Extract the (x, y) coordinate from the center of the cell holding the provided text.  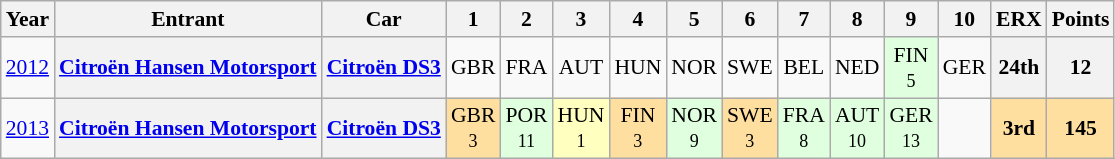
2012 (28, 68)
HUN (638, 68)
5 (694, 19)
3 (580, 19)
4 (638, 19)
NED (857, 68)
GER (964, 68)
NOR (694, 68)
12 (1081, 68)
GBR (474, 68)
Year (28, 19)
9 (910, 19)
2 (526, 19)
BEL (804, 68)
FRA (526, 68)
145 (1081, 128)
24th (1019, 68)
FRA8 (804, 128)
10 (964, 19)
SWE (750, 68)
GBR3 (474, 128)
AUT10 (857, 128)
Car (384, 19)
FIN3 (638, 128)
6 (750, 19)
1 (474, 19)
Points (1081, 19)
NOR9 (694, 128)
7 (804, 19)
SWE3 (750, 128)
POR11 (526, 128)
FIN5 (910, 68)
ERX (1019, 19)
Entrant (188, 19)
AUT (580, 68)
GER13 (910, 128)
HUN1 (580, 128)
2013 (28, 128)
3rd (1019, 128)
8 (857, 19)
